Capture the cell that displays the provided text and extract its [X, Y] central coordinate. 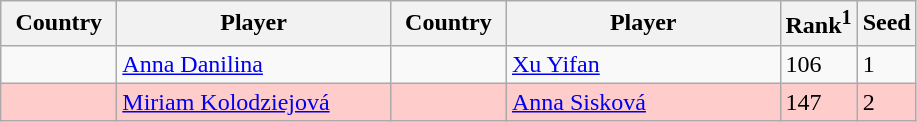
Anna Sisková [643, 102]
Seed [886, 24]
Xu Yifan [643, 64]
1 [886, 64]
147 [818, 102]
106 [818, 64]
Rank1 [818, 24]
Miriam Kolodziejová [254, 102]
Anna Danilina [254, 64]
2 [886, 102]
